Pinpoint the cell where the given text exists, returning its (X, Y) midpoint coordinate. 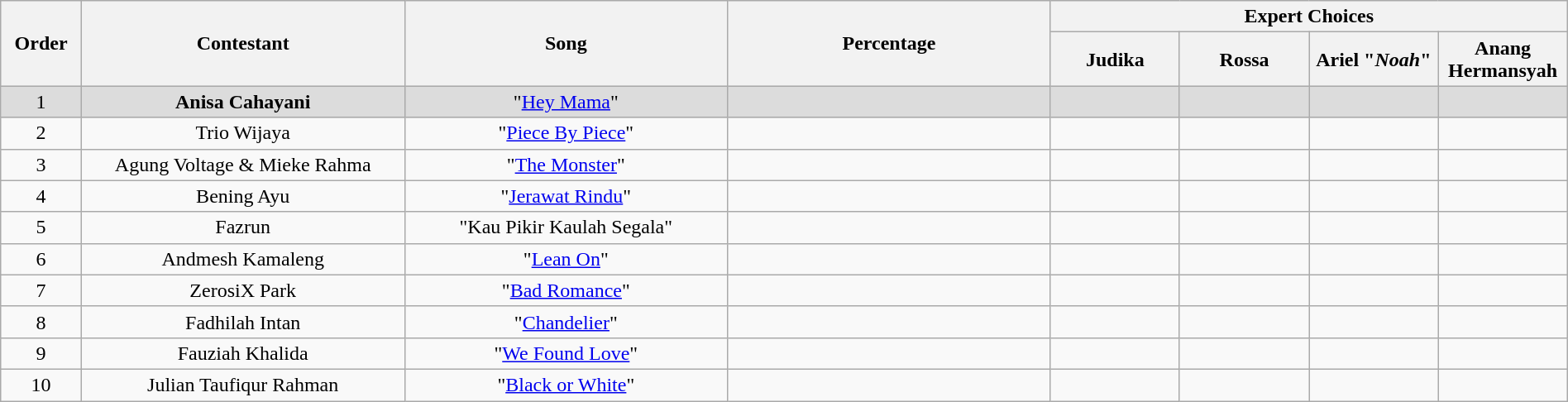
Fazrun (243, 227)
"The Monster" (566, 165)
"We Found Love" (566, 353)
6 (41, 259)
2 (41, 133)
ZerosiX Park (243, 290)
Trio Wijaya (243, 133)
Ariel "Noah" (1374, 60)
Fauziah Khalida (243, 353)
9 (41, 353)
Bening Ayu (243, 196)
7 (41, 290)
"Lean On" (566, 259)
Julian Taufiqur Rahman (243, 385)
3 (41, 165)
10 (41, 385)
"Bad Romance" (566, 290)
Andmesh Kamaleng (243, 259)
Judika (1115, 60)
Fadhilah Intan (243, 322)
4 (41, 196)
Agung Voltage & Mieke Rahma (243, 165)
"Jerawat Rindu" (566, 196)
Expert Choices (1308, 17)
8 (41, 322)
"Hey Mama" (566, 102)
1 (41, 102)
Anisa Cahayani (243, 102)
Order (41, 43)
"Chandelier" (566, 322)
"Piece By Piece" (566, 133)
Rossa (1244, 60)
Contestant (243, 43)
5 (41, 227)
Percentage (890, 43)
Anang Hermansyah (1503, 60)
"Kau Pikir Kaulah Segala" (566, 227)
"Black or White" (566, 385)
Song (566, 43)
